Scan for the cell matching the given text and deliver its (X, Y) coordinate at center. 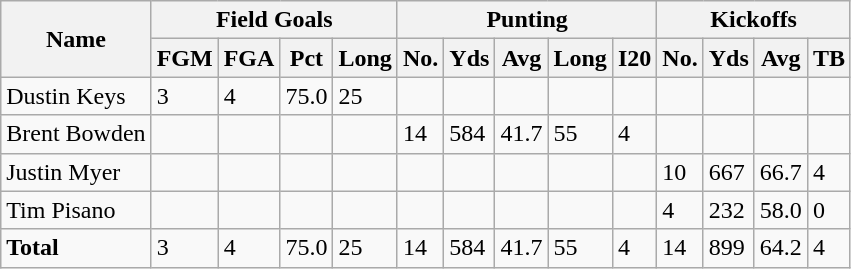
FGM (184, 58)
Dustin Keys (76, 96)
667 (728, 172)
10 (680, 172)
Total (76, 248)
66.7 (780, 172)
Pct (306, 58)
0 (828, 210)
Justin Myer (76, 172)
Kickoffs (754, 20)
Brent Bowden (76, 134)
I20 (634, 58)
64.2 (780, 248)
899 (728, 248)
Punting (526, 20)
TB (828, 58)
Tim Pisano (76, 210)
Name (76, 39)
FGA (249, 58)
232 (728, 210)
Field Goals (274, 20)
58.0 (780, 210)
